From the cell containing the given text, extract its center point as [x, y] coordinate. 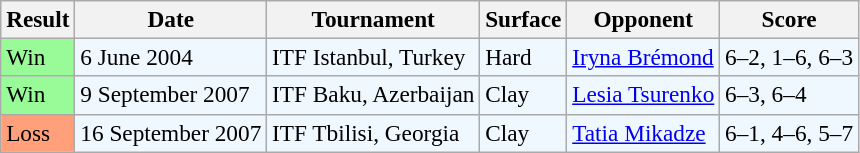
ITF Tbilisi, Georgia [374, 133]
Loss [38, 133]
ITF Baku, Azerbaijan [374, 95]
Surface [524, 19]
16 September 2007 [171, 133]
6 June 2004 [171, 57]
Hard [524, 57]
Lesia Tsurenko [644, 95]
9 September 2007 [171, 95]
6–3, 6–4 [790, 95]
Tatia Mikadze [644, 133]
Tournament [374, 19]
Opponent [644, 19]
Result [38, 19]
Iryna Brémond [644, 57]
6–1, 4–6, 5–7 [790, 133]
6–2, 1–6, 6–3 [790, 57]
ITF Istanbul, Turkey [374, 57]
Date [171, 19]
Score [790, 19]
